Detect which cell encompasses the target text, then output its [x, y] center coordinate. 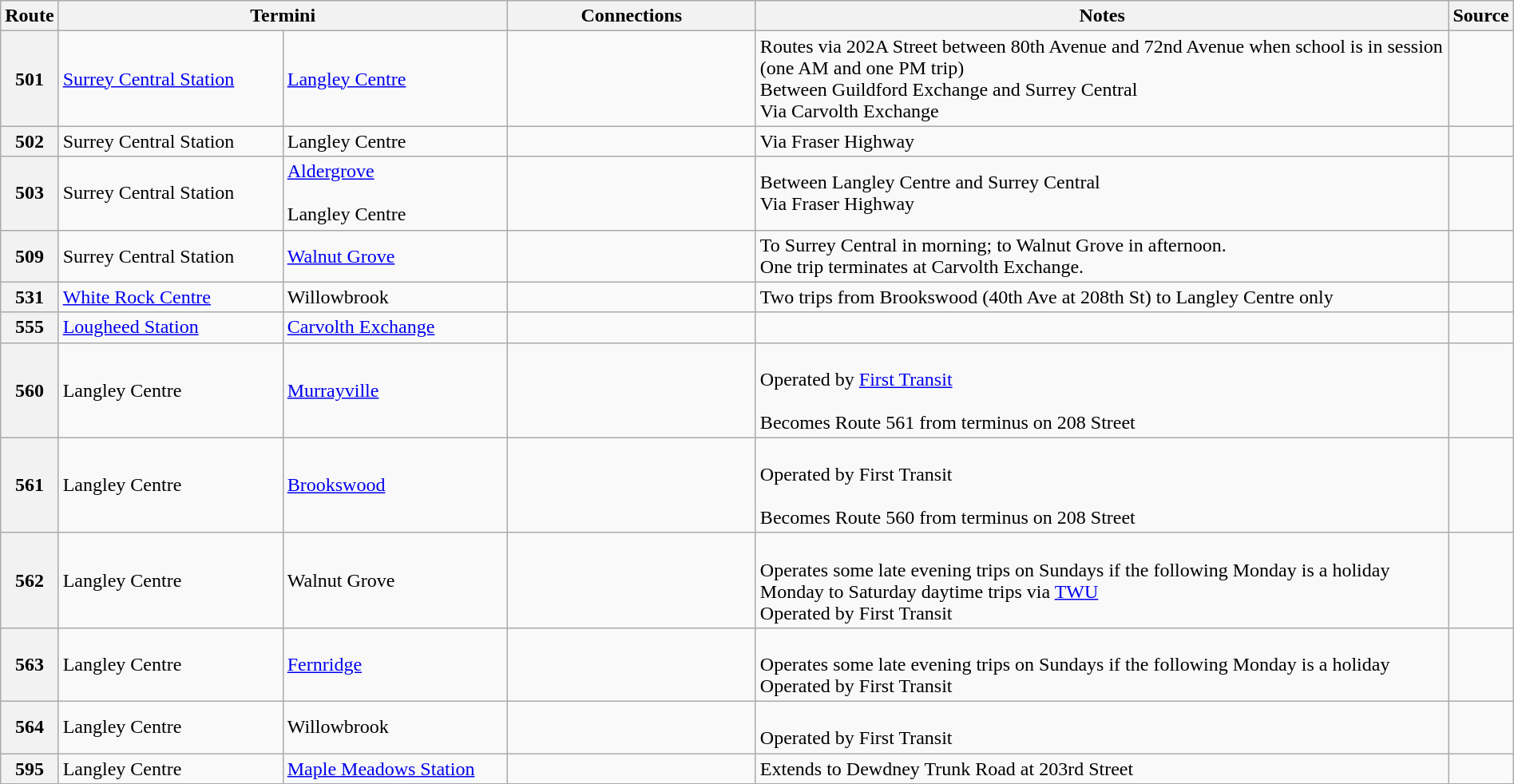
Operated by First TransitBecomes Route 560 from terminus on 208 Street [1102, 485]
561 [30, 485]
564 [30, 727]
Source [1480, 16]
Connections [631, 16]
Carvolth Exchange [394, 327]
563 [30, 664]
Operated by First Transit [1102, 727]
562 [30, 580]
Operated by First TransitBecomes Route 561 from terminus on 208 Street [1102, 390]
Between Langley Centre and Surrey CentralVia Fraser Highway [1102, 193]
560 [30, 390]
Operates some late evening trips on Sundays if the following Monday is a holidayMonday to Saturday daytime trips via TWUOperated by First Transit [1102, 580]
Route [30, 16]
Extends to Dewdney Trunk Road at 203rd Street [1102, 769]
501 [30, 78]
555 [30, 327]
Maple Meadows Station [394, 769]
AldergroveLangley Centre [394, 193]
Fernridge [394, 664]
Lougheed Station [171, 327]
502 [30, 141]
595 [30, 769]
Murrayville [394, 390]
To Surrey Central in morning; to Walnut Grove in afternoon. One trip terminates at Carvolth Exchange. [1102, 255]
Two trips from Brookswood (40th Ave at 208th St) to Langley Centre only [1102, 297]
531 [30, 297]
Termini [283, 16]
White Rock Centre [171, 297]
509 [30, 255]
Via Fraser Highway [1102, 141]
Operates some late evening trips on Sundays if the following Monday is a holidayOperated by First Transit [1102, 664]
Brookswood [394, 485]
Notes [1102, 16]
503 [30, 193]
